Output the (X, Y) coordinate of the center of the cell containing the given text.  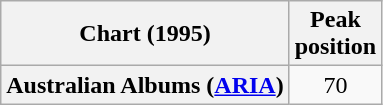
Australian Albums (ARIA) (145, 85)
Chart (1995) (145, 34)
70 (335, 85)
Peakposition (335, 34)
